Capture the cell that displays the provided text and extract its (X, Y) central coordinate. 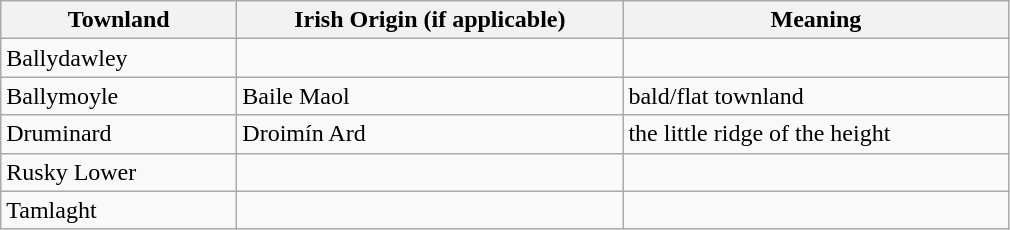
Townland (119, 20)
Droimín Ard (430, 134)
Ballydawley (119, 58)
Meaning (816, 20)
bald/flat townland (816, 96)
Irish Origin (if applicable) (430, 20)
Tamlaght (119, 210)
Rusky Lower (119, 172)
the little ridge of the height (816, 134)
Druminard (119, 134)
Baile Maol (430, 96)
Ballymoyle (119, 96)
